Determine the (X, Y) coordinate at the center of the cell enclosing the given text.  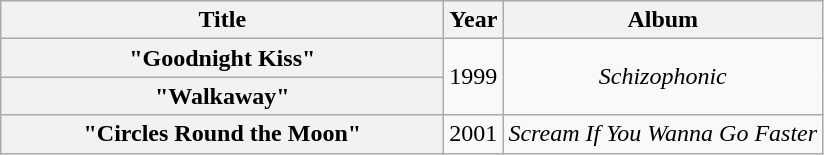
Title (222, 20)
Year (474, 20)
1999 (474, 77)
"Walkaway" (222, 96)
Scream If You Wanna Go Faster (663, 134)
Schizophonic (663, 77)
"Circles Round the Moon" (222, 134)
2001 (474, 134)
"Goodnight Kiss" (222, 58)
Album (663, 20)
